Provide the (X, Y) coordinate of the cell's center where the given text is located.  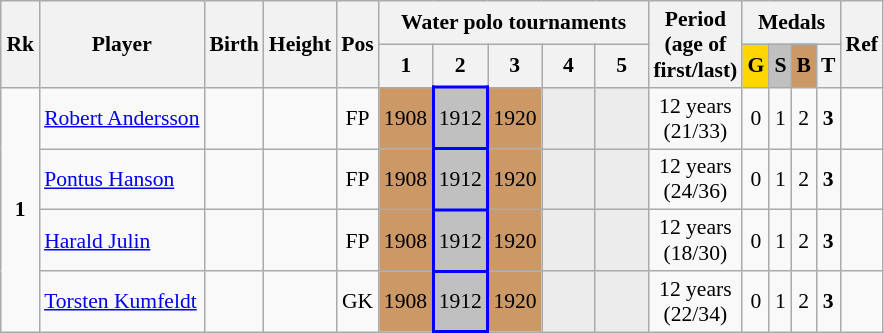
S (780, 66)
T (828, 66)
12 years(18/30) (695, 240)
Player (122, 44)
4 (568, 66)
Medals (791, 22)
Period(age offirst/last) (695, 44)
B (804, 66)
Height (300, 44)
G (756, 66)
5 (622, 66)
GK (358, 302)
Torsten Kumfeldt (122, 302)
Ref (862, 44)
Pos (358, 44)
Rk (20, 44)
Pontus Hanson (122, 180)
12 years(21/33) (695, 118)
12 years(24/36) (695, 180)
12 years(22/34) (695, 302)
Harald Julin (122, 240)
Water polo tournaments (514, 22)
Birth (234, 44)
Robert Andersson (122, 118)
